From the cell containing the given text, extract its center point as [X, Y] coordinate. 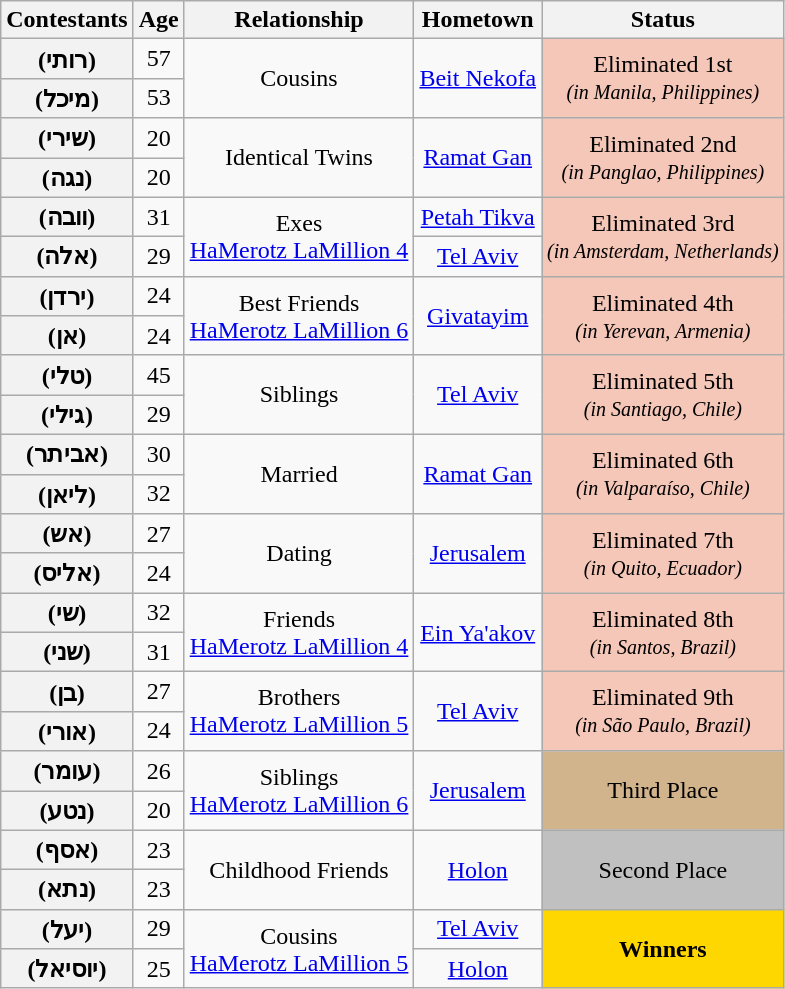
Eliminated 6th(in Valparaíso, Chile) [664, 474]
(נגה) [67, 178]
(בן) [67, 692]
Beit Nekofa [478, 78]
53 [158, 98]
Eliminated 5th(in Santiago, Chile) [664, 394]
(טלי) [67, 375]
Childhood Friends [299, 870]
Eliminated 1st(in Manila, Philippines) [664, 78]
(וובה) [67, 217]
(אלה) [67, 257]
57 [158, 59]
(נטע) [67, 810]
(אסף) [67, 850]
(אביתר) [67, 454]
(יוסיאל) [67, 969]
Relationship [299, 20]
ExesHaMerotz LaMillion 4 [299, 236]
BrothersHaMerotz LaMillion 5 [299, 712]
(אן) [67, 336]
Age [158, 20]
Ein Ya'akov [478, 632]
Petah Tikva [478, 217]
(אליס) [67, 573]
Eliminated 9th(in São Paulo, Brazil) [664, 712]
Hometown [478, 20]
(יעל) [67, 929]
Married [299, 474]
45 [158, 375]
Status [664, 20]
(מיכל) [67, 98]
(עומר) [67, 771]
(רותי) [67, 59]
(שני) [67, 652]
Siblings [299, 394]
25 [158, 969]
Winners [664, 948]
(גילי) [67, 415]
Eliminated 2nd(in Panglao, Philippines) [664, 158]
Dating [299, 554]
(ליאן) [67, 494]
Contestants [67, 20]
Cousins [299, 78]
(אורי) [67, 731]
(ירדן) [67, 296]
(שירי) [67, 138]
Givatayim [478, 316]
Eliminated 8th(in Santos, Brazil) [664, 632]
26 [158, 771]
CousinsHaMerotz LaMillion 5 [299, 948]
(שי) [67, 613]
Eliminated 4th(in Yerevan, Armenia) [664, 316]
FriendsHaMerotz LaMillion 4 [299, 632]
(אש) [67, 534]
Third Place [664, 790]
Best FriendsHaMerotz LaMillion 6 [299, 316]
Identical Twins [299, 158]
Eliminated 3rd(in Amsterdam, Netherlands) [664, 236]
Eliminated 7th(in Quito, Ecuador) [664, 554]
(נתא) [67, 890]
Second Place [664, 870]
30 [158, 454]
SiblingsHaMerotz LaMillion 6 [299, 790]
